Detect which cell encompasses the target text, then output its [x, y] center coordinate. 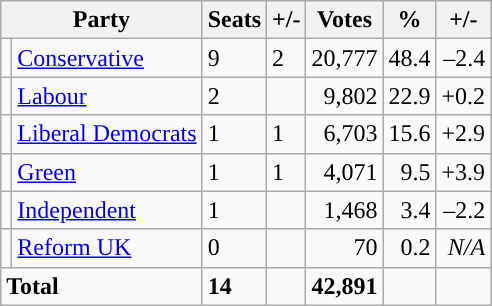
Independent [107, 210]
6,703 [344, 134]
Total [102, 286]
Reform UK [107, 248]
9 [234, 58]
Seats [234, 20]
Votes [344, 20]
4,071 [344, 172]
70 [344, 248]
22.9 [410, 96]
N/A [464, 248]
Liberal Democrats [107, 134]
3.4 [410, 210]
48.4 [410, 58]
42,891 [344, 286]
9,802 [344, 96]
+2.9 [464, 134]
–2.4 [464, 58]
Conservative [107, 58]
–2.2 [464, 210]
14 [234, 286]
Labour [107, 96]
Party [102, 20]
15.6 [410, 134]
+0.2 [464, 96]
+3.9 [464, 172]
% [410, 20]
0.2 [410, 248]
Green [107, 172]
9.5 [410, 172]
20,777 [344, 58]
0 [234, 248]
1,468 [344, 210]
